From the cell containing the given text, extract its center point as (X, Y) coordinate. 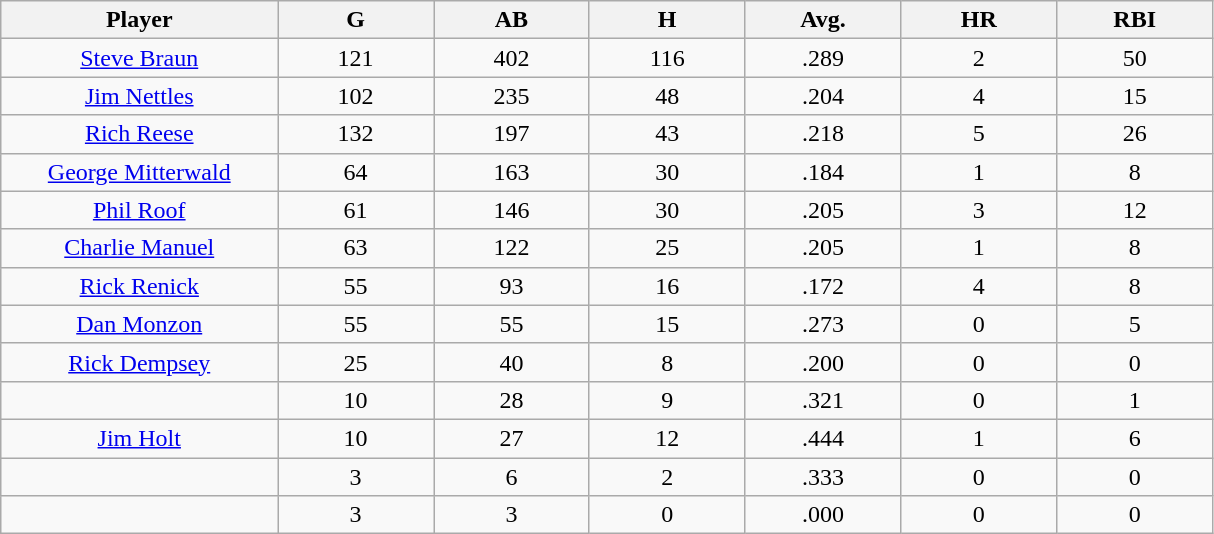
63 (356, 248)
27 (512, 438)
G (356, 20)
121 (356, 58)
Rick Renick (140, 286)
Avg. (823, 20)
.321 (823, 400)
16 (667, 286)
116 (667, 58)
28 (512, 400)
Steve Braun (140, 58)
Rick Dempsey (140, 362)
235 (512, 96)
.289 (823, 58)
.444 (823, 438)
43 (667, 134)
.218 (823, 134)
Rich Reese (140, 134)
Charlie Manuel (140, 248)
64 (356, 172)
.200 (823, 362)
40 (512, 362)
163 (512, 172)
.273 (823, 324)
50 (1135, 58)
402 (512, 58)
Dan Monzon (140, 324)
132 (356, 134)
48 (667, 96)
.184 (823, 172)
AB (512, 20)
93 (512, 286)
61 (356, 210)
.333 (823, 477)
HR (979, 20)
.204 (823, 96)
George Mitterwald (140, 172)
102 (356, 96)
RBI (1135, 20)
146 (512, 210)
Jim Nettles (140, 96)
9 (667, 400)
26 (1135, 134)
197 (512, 134)
.000 (823, 515)
Phil Roof (140, 210)
122 (512, 248)
.172 (823, 286)
H (667, 20)
Player (140, 20)
Jim Holt (140, 438)
